Search for the cell housing the specified text and yield its [X, Y] center coordinate. 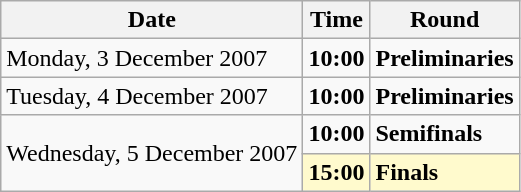
Date [152, 20]
15:00 [336, 172]
Round [444, 20]
Tuesday, 4 December 2007 [152, 96]
Monday, 3 December 2007 [152, 58]
Wednesday, 5 December 2007 [152, 153]
Semifinals [444, 134]
Time [336, 20]
Finals [444, 172]
